Identify which cell holds the provided text, then report its [x, y] central coordinate. 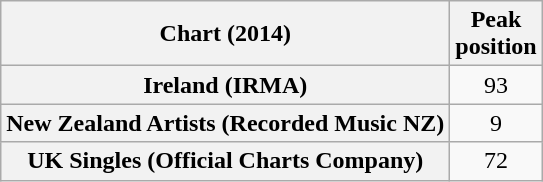
93 [496, 85]
9 [496, 123]
Chart (2014) [226, 34]
New Zealand Artists (Recorded Music NZ) [226, 123]
UK Singles (Official Charts Company) [226, 161]
Ireland (IRMA) [226, 85]
72 [496, 161]
Peakposition [496, 34]
